Extract the [X, Y] coordinate from the center of the cell holding the provided text.  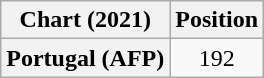
192 [217, 58]
Position [217, 20]
Portugal (AFP) [86, 58]
Chart (2021) [86, 20]
